Pinpoint the cell where the given text exists, returning its (X, Y) midpoint coordinate. 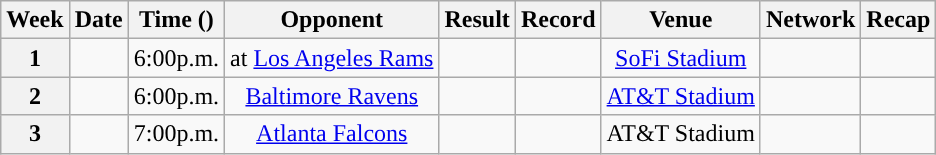
2 (35, 96)
Recap (898, 20)
1 (35, 58)
Baltimore Ravens (332, 96)
7:00p.m. (176, 134)
Network (810, 20)
Opponent (332, 20)
Date (98, 20)
at Los Angeles Rams (332, 58)
Record (558, 20)
3 (35, 134)
Week (35, 20)
Atlanta Falcons (332, 134)
Venue (680, 20)
Time () (176, 20)
Result (477, 20)
SoFi Stadium (680, 58)
